Output the (x, y) coordinate of the center of the cell containing the given text.  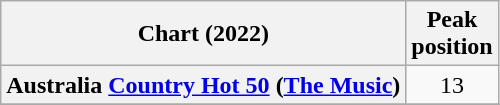
13 (452, 85)
Peakposition (452, 34)
Australia Country Hot 50 (The Music) (204, 85)
Chart (2022) (204, 34)
